Output the [x, y] coordinate of the center of the cell containing the given text.  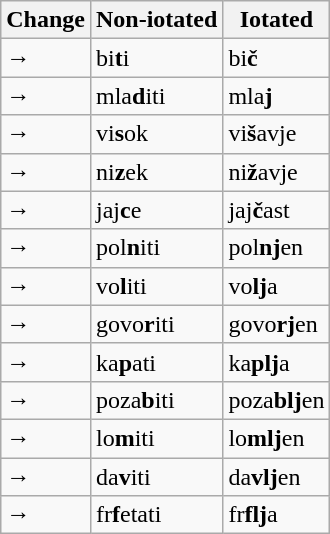
jajce [156, 210]
govorjen [276, 324]
pozabljen [276, 400]
volja [276, 286]
biti [156, 58]
mlaj [276, 96]
voliti [156, 286]
davljen [276, 477]
jajčast [276, 210]
visok [156, 134]
višavje [276, 134]
lomiti [156, 438]
nižavje [276, 172]
Non-iotated [156, 20]
pozabiti [156, 400]
nizek [156, 172]
lomljen [276, 438]
daviti [156, 477]
polnjen [276, 248]
kaplja [276, 362]
frfetati [156, 515]
Change [46, 20]
frflja [276, 515]
mladiti [156, 96]
kapati [156, 362]
bič [276, 58]
polniti [156, 248]
Iotated [276, 20]
govoriti [156, 324]
